Search for the cell housing the specified text and yield its [X, Y] center coordinate. 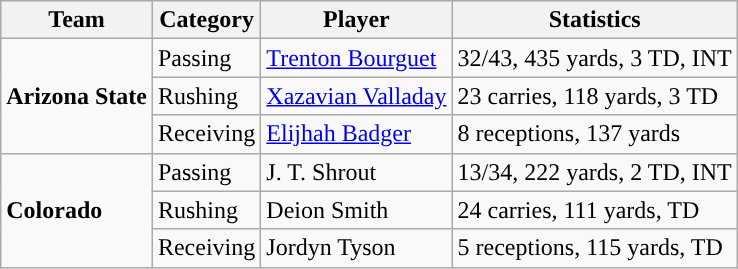
Player [356, 20]
Jordyn Tyson [356, 248]
8 receptions, 137 yards [594, 134]
Deion Smith [356, 210]
Trenton Bourguet [356, 58]
Statistics [594, 20]
23 carries, 118 yards, 3 TD [594, 96]
13/34, 222 yards, 2 TD, INT [594, 172]
Colorado [77, 210]
32/43, 435 yards, 3 TD, INT [594, 58]
Team [77, 20]
J. T. Shrout [356, 172]
5 receptions, 115 yards, TD [594, 248]
Xazavian Valladay [356, 96]
Elijhah Badger [356, 134]
Arizona State [77, 96]
Category [206, 20]
24 carries, 111 yards, TD [594, 210]
